Determine the (x, y) coordinate at the center of the cell enclosing the given text.  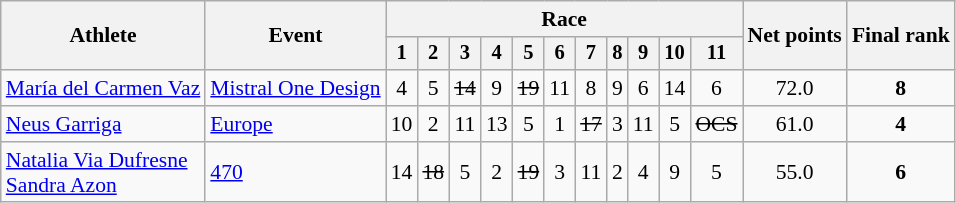
61.0 (795, 124)
18 (433, 172)
7 (591, 54)
470 (295, 172)
Event (295, 36)
Race (564, 19)
Europe (295, 124)
María del Carmen Vaz (104, 88)
Mistral One Design (295, 88)
Net points (795, 36)
Neus Garriga (104, 124)
Natalia Via DufresneSandra Azon (104, 172)
OCS (716, 124)
55.0 (795, 172)
72.0 (795, 88)
13 (497, 124)
Final rank (901, 36)
Athlete (104, 36)
17 (591, 124)
